Locate the cell with the specified text and output its [x, y] center coordinate. 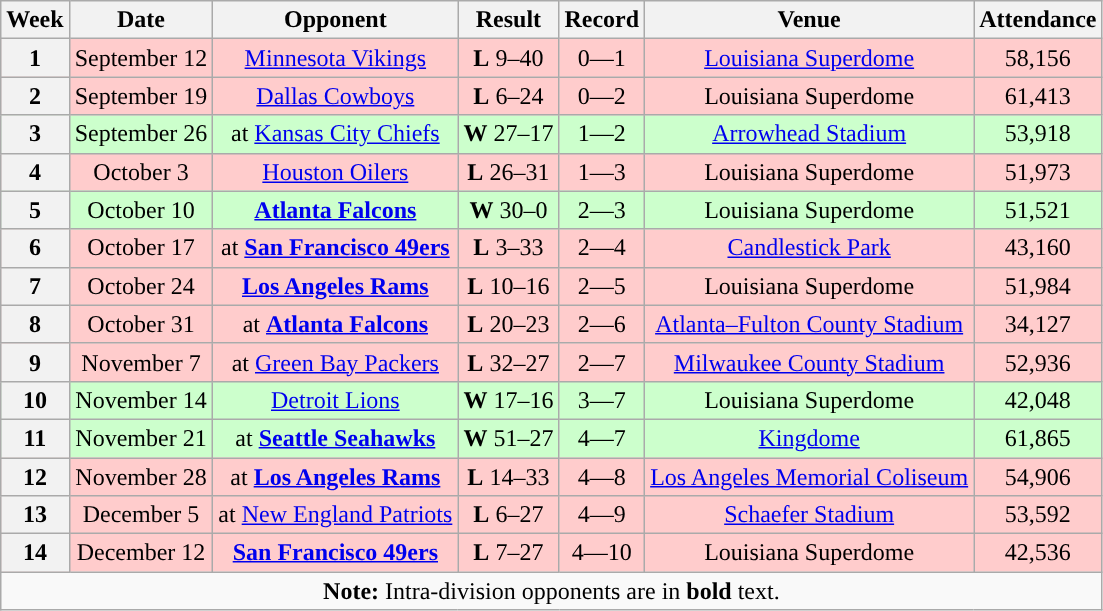
December 5 [141, 515]
7 [35, 286]
L 14–33 [508, 477]
1 [35, 58]
Los Angeles Rams [336, 286]
2—4 [602, 248]
53,592 [1038, 515]
Record [602, 20]
2—7 [602, 362]
14 [35, 553]
San Francisco 49ers [336, 553]
2—6 [602, 324]
0—1 [602, 58]
Date [141, 20]
8 [35, 324]
Opponent [336, 20]
November 21 [141, 438]
5 [35, 210]
L 26–31 [508, 172]
Week [35, 20]
4—9 [602, 515]
42,048 [1038, 400]
Schaefer Stadium [810, 515]
Candlestick Park [810, 248]
October 10 [141, 210]
Dallas Cowboys [336, 96]
12 [35, 477]
0—2 [602, 96]
53,918 [1038, 134]
Attendance [1038, 20]
L 7–27 [508, 553]
3—7 [602, 400]
Detroit Lions [336, 400]
Atlanta Falcons [336, 210]
54,906 [1038, 477]
at New England Patriots [336, 515]
September 19 [141, 96]
W 51–27 [508, 438]
L 20–23 [508, 324]
42,536 [1038, 553]
51,521 [1038, 210]
51,984 [1038, 286]
Minnesota Vikings [336, 58]
Venue [810, 20]
Result [508, 20]
October 17 [141, 248]
13 [35, 515]
58,156 [1038, 58]
October 24 [141, 286]
L 3–33 [508, 248]
L 9–40 [508, 58]
October 31 [141, 324]
11 [35, 438]
November 14 [141, 400]
43,160 [1038, 248]
Houston Oilers [336, 172]
1—2 [602, 134]
L 32–27 [508, 362]
November 7 [141, 362]
W 27–17 [508, 134]
Los Angeles Memorial Coliseum [810, 477]
at Seattle Seahawks [336, 438]
1—3 [602, 172]
Kingdome [810, 438]
61,413 [1038, 96]
September 12 [141, 58]
December 12 [141, 553]
W 30–0 [508, 210]
at Atlanta Falcons [336, 324]
Milwaukee County Stadium [810, 362]
4—8 [602, 477]
November 28 [141, 477]
2—5 [602, 286]
3 [35, 134]
September 26 [141, 134]
October 3 [141, 172]
at San Francisco 49ers [336, 248]
2 [35, 96]
Note: Intra-division opponents are in bold text. [552, 591]
L 6–24 [508, 96]
Arrowhead Stadium [810, 134]
34,127 [1038, 324]
6 [35, 248]
10 [35, 400]
61,865 [1038, 438]
at Kansas City Chiefs [336, 134]
2—3 [602, 210]
9 [35, 362]
L 6–27 [508, 515]
4—7 [602, 438]
4 [35, 172]
W 17–16 [508, 400]
51,973 [1038, 172]
L 10–16 [508, 286]
Atlanta–Fulton County Stadium [810, 324]
52,936 [1038, 362]
4—10 [602, 553]
at Los Angeles Rams [336, 477]
at Green Bay Packers [336, 362]
